Find where the given text appears and provide that cell's center as (X, Y) coordinate. 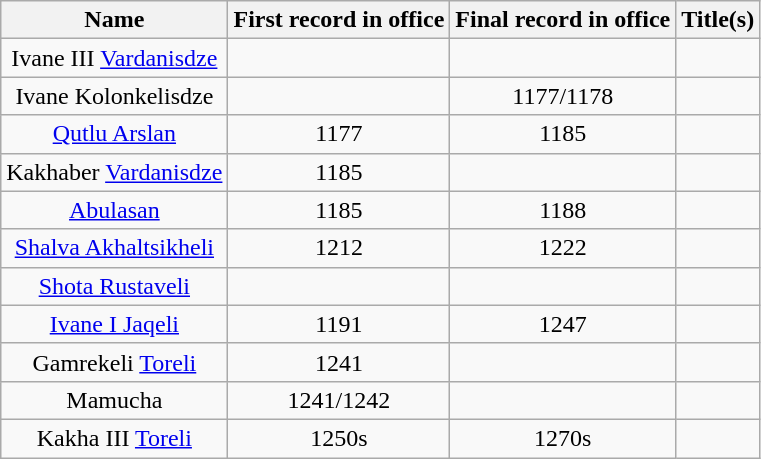
Kakha III Toreli (114, 438)
1270s (563, 438)
1188 (563, 210)
Mamucha (114, 400)
1177/1178 (563, 96)
Ivane III Vardanisdze (114, 58)
Qutlu Arslan (114, 134)
Gamrekeli Toreli (114, 362)
1241 (339, 362)
Shalva Akhaltsikheli (114, 248)
1250s (339, 438)
1247 (563, 324)
Abulasan (114, 210)
Ivane I Jaqeli (114, 324)
1191 (339, 324)
1241/1242 (339, 400)
1212 (339, 248)
Kakhaber Vardanisdze (114, 172)
1222 (563, 248)
Title(s) (718, 20)
1177 (339, 134)
Name (114, 20)
Final record in office (563, 20)
First record in office (339, 20)
Shota Rustaveli (114, 286)
Ivane Kolonkelisdze (114, 96)
